From the cell containing the given text, extract its center point as (X, Y) coordinate. 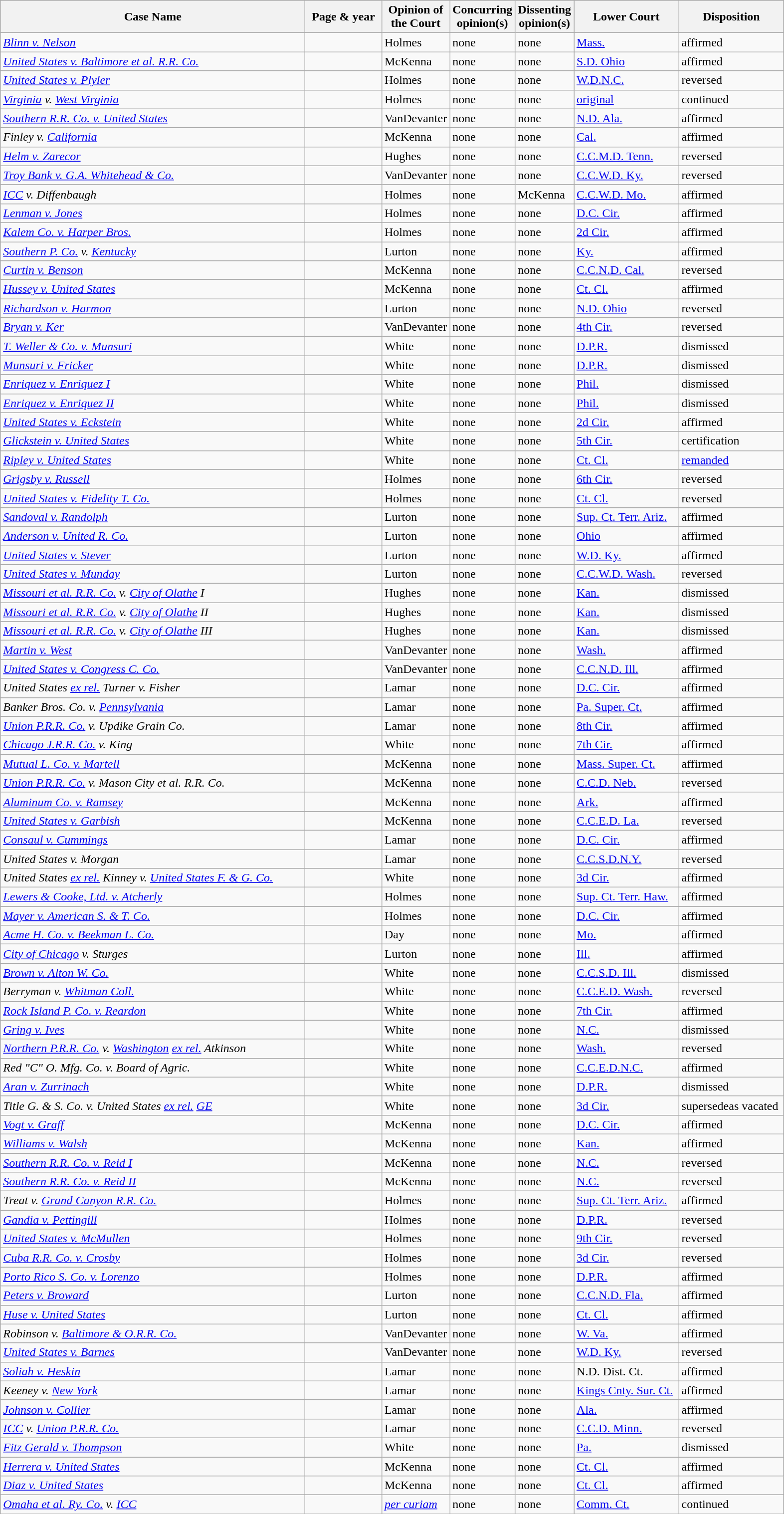
Mayer v. American S. & T. Co. (153, 916)
S.D. Ohio (626, 61)
Berryman v. Whitman Coll. (153, 992)
Ill. (626, 954)
Case Name (153, 17)
United States v. Barnes (153, 1352)
Comm. Ct. (626, 1505)
C.C.E.D.N.C. (626, 1068)
Sup. Ct. Terr. Haw. (626, 897)
Title G. & S. Co. v. United States ex rel. GE (153, 1105)
United States ex rel. Kinney v. United States F. & G. Co. (153, 878)
Mo. (626, 935)
Kings Cnty. Sur. Ct. (626, 1390)
N.D. Dist. Ct. (626, 1371)
Glickstein v. United States (153, 441)
Southern R.R. Co. v. Reid II (153, 1182)
Concurring opinion(s) (483, 17)
Porto Rico S. Co. v. Lorenzo (153, 1277)
Aluminum Co. v. Ramsey (153, 802)
Missouri et al. R.R. Co. v. City of Olathe III (153, 631)
Ripley v. United States (153, 460)
Anderson v. United R. Co. (153, 536)
Cal. (626, 137)
Munsuri v. Fricker (153, 365)
United States v. Congress C. Co. (153, 669)
City of Chicago v. Sturges (153, 954)
Treat v. Grand Canyon R.R. Co. (153, 1201)
certification (731, 441)
United States v. Baltimore et al. R.R. Co. (153, 61)
Grigsby v. Russell (153, 479)
Missouri et al. R.R. Co. v. City of Olathe II (153, 612)
United States v. Plyler (153, 80)
Consaul v. Cummings (153, 840)
Johnson v. Collier (153, 1409)
Robinson v. Baltimore & O.R.R. Co. (153, 1333)
Southern P. Co. v. Kentucky (153, 251)
9th Cir. (626, 1239)
Fitz Gerald v. Thompson (153, 1447)
W.D.N.C. (626, 80)
Ohio (626, 536)
T. Weller & Co. v. Munsuri (153, 346)
Lenman v. Jones (153, 213)
remanded (731, 460)
Helm v. Zarecor (153, 156)
Mutual L. Co. v. Martell (153, 764)
C.C.W.D. Wash. (626, 574)
C.C.E.D. La. (626, 821)
Peters v. Broward (153, 1296)
Williams v. Walsh (153, 1143)
Lewers & Cooke, Ltd. v. Atcherly (153, 897)
C.C.W.D. Mo. (626, 194)
Soliah v. Heskin (153, 1371)
Troy Bank v. G.A. Whitehead & Co. (153, 175)
Ky. (626, 251)
Southern R.R. Co. v. Reid I (153, 1163)
Curtin v. Benson (153, 270)
C.C.N.D. Cal. (626, 270)
Finley v. California (153, 137)
Vogt v. Graff (153, 1124)
Pa. Super. Ct. (626, 707)
Chicago J.R.R. Co. v. King (153, 745)
Union P.R.R. Co. v. Mason City et al. R.R. Co. (153, 783)
Opinion of the Court (415, 17)
Keeney v. New York (153, 1390)
United States ex rel. Turner v. Fisher (153, 688)
Mass. Super. Ct. (626, 764)
Dissenting opinion(s) (545, 17)
Disposition (731, 17)
C.C.S.D. Ill. (626, 973)
Banker Bros. Co. v. Pennsylvania (153, 707)
Richardson v. Harmon (153, 308)
Red "C" O. Mfg. Co. v. Board of Agric. (153, 1068)
4th Cir. (626, 327)
Bryan v. Ker (153, 327)
C.C.S.D.N.Y. (626, 859)
United States v. McMullen (153, 1239)
Enriquez v. Enriquez I (153, 384)
C.C.D. Neb. (626, 783)
United States v. Stever (153, 555)
supersedeas vacated (731, 1105)
Virginia v. West Virginia (153, 99)
Herrera v. United States (153, 1466)
Lower Court (626, 17)
Acme H. Co. v. Beekman L. Co. (153, 935)
Union P.R.R. Co. v. Updike Grain Co. (153, 726)
Sandoval v. Randolph (153, 517)
ICC v. Union P.R.R. Co. (153, 1428)
C.C.N.D. Fla. (626, 1296)
Blinn v. Nelson (153, 42)
Aran v. Zurrinach (153, 1086)
Pa. (626, 1447)
Southern R.R. Co. v. United States (153, 118)
C.C.D. Minn. (626, 1428)
Mass. (626, 42)
Cuba R.R. Co. v. Crosby (153, 1258)
United States v. Fidelity T. Co. (153, 498)
Omaha et al. Ry. Co. v. ICC (153, 1505)
Gring v. Ives (153, 1030)
per curiam (415, 1505)
Ark. (626, 802)
Missouri et al. R.R. Co. v. City of Olathe I (153, 593)
Huse v. United States (153, 1314)
C.C.E.D. Wash. (626, 992)
C.C.W.D. Ky. (626, 175)
Ala. (626, 1409)
Gandia v. Pettingill (153, 1220)
C.C.N.D. Ill. (626, 669)
original (626, 99)
Diaz v. United States (153, 1486)
N.D. Ala. (626, 118)
Kalem Co. v. Harper Bros. (153, 232)
Enriquez v. Enriquez II (153, 403)
6th Cir. (626, 479)
Hussey v. United States (153, 289)
ICC v. Diffenbaugh (153, 194)
C.C.M.D. Tenn. (626, 156)
Page & year (344, 17)
United States v. Morgan (153, 859)
United States v. Eckstein (153, 422)
Day (415, 935)
United States v. Munday (153, 574)
5th Cir. (626, 441)
Rock Island P. Co. v. Reardon (153, 1011)
Martin v. West (153, 650)
United States v. Garbish (153, 821)
Northern P.R.R. Co. v. Washington ex rel. Atkinson (153, 1049)
N.D. Ohio (626, 308)
W. Va. (626, 1333)
Brown v. Alton W. Co. (153, 973)
8th Cir. (626, 726)
